Detect which cell encompasses the target text, then output its (X, Y) center coordinate. 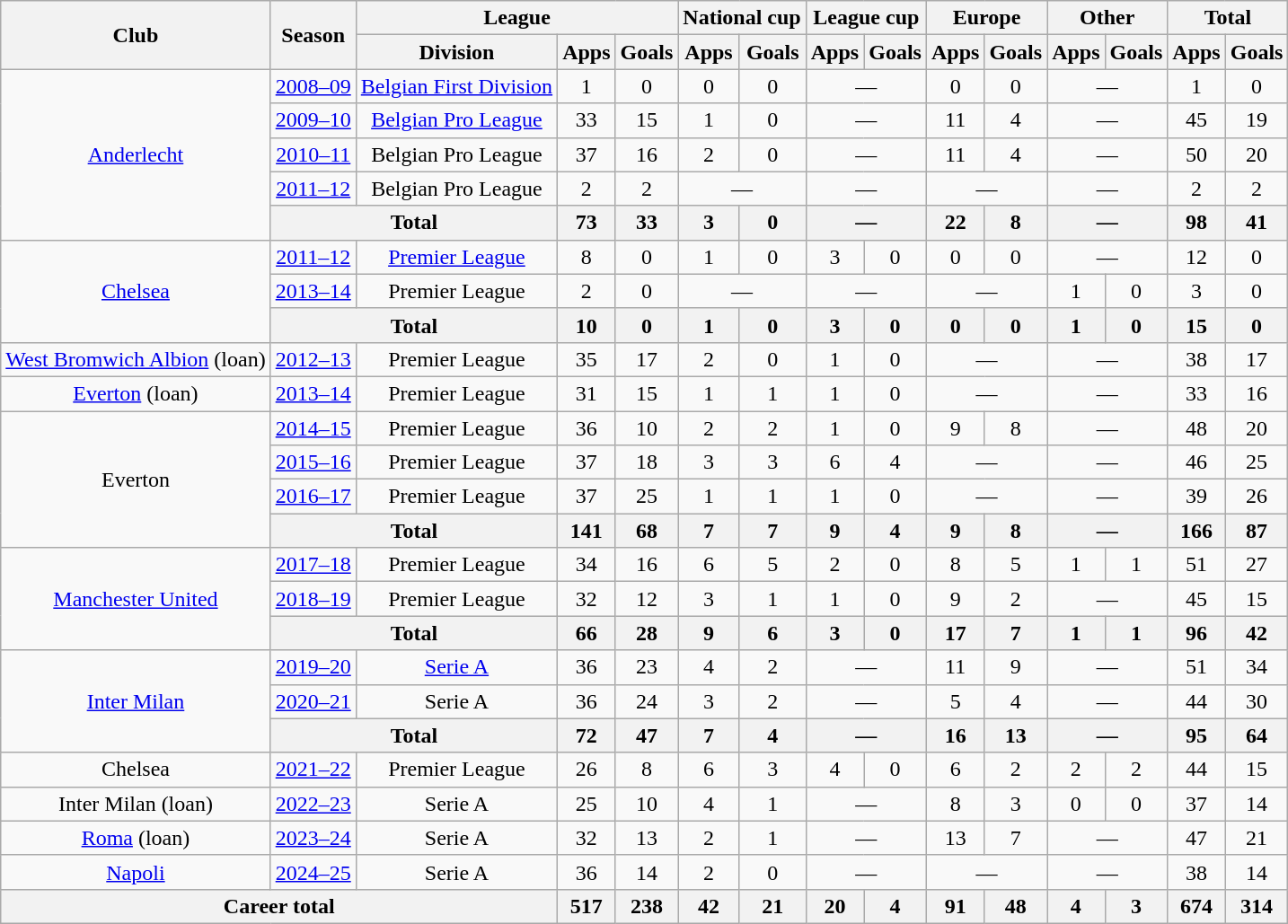
2019–20 (313, 667)
30 (1257, 701)
National cup (742, 18)
Roma (loan) (136, 838)
Career total (279, 906)
98 (1196, 223)
72 (587, 735)
Inter Milan (loan) (136, 804)
2008–09 (313, 86)
41 (1257, 223)
2020–21 (313, 701)
2018–19 (313, 599)
2009–10 (313, 120)
23 (647, 667)
238 (647, 906)
2024–25 (313, 872)
2021–22 (313, 770)
39 (1196, 497)
141 (587, 531)
95 (1196, 735)
2022–23 (313, 804)
Other (1107, 18)
24 (647, 701)
Everton (loan) (136, 393)
674 (1196, 906)
2010–11 (313, 154)
2016–17 (313, 497)
Manchester United (136, 599)
517 (587, 906)
68 (647, 531)
West Bromwich Albion (loan) (136, 359)
73 (587, 223)
35 (587, 359)
2015–16 (313, 462)
League (517, 18)
19 (1257, 120)
Anderlecht (136, 154)
2014–15 (313, 428)
46 (1196, 462)
Inter Milan (136, 701)
22 (955, 223)
Napoli (136, 872)
Season (313, 35)
Club (136, 35)
87 (1257, 531)
314 (1257, 906)
Belgian First Division (456, 86)
64 (1257, 735)
2017–18 (313, 565)
91 (955, 906)
66 (587, 633)
Division (456, 52)
50 (1196, 154)
League cup (866, 18)
2012–13 (313, 359)
31 (587, 393)
96 (1196, 633)
28 (647, 633)
166 (1196, 531)
Europe (986, 18)
2023–24 (313, 838)
Everton (136, 480)
27 (1257, 565)
18 (647, 462)
